Determine the (X, Y) coordinate at the center of the cell enclosing the given text.  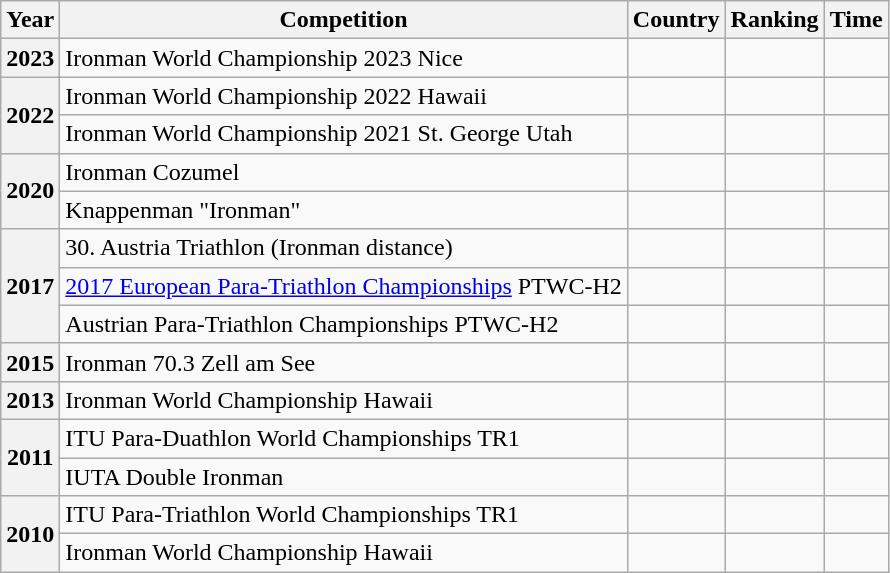
2023 (30, 58)
30. Austria Triathlon (Ironman distance) (344, 248)
Ironman World Championship 2023 Nice (344, 58)
IUTA Double Ironman (344, 477)
Competition (344, 20)
Austrian Para-Triathlon Championships PTWC-H2 (344, 324)
2020 (30, 191)
ITU Para-Triathlon World Championships TR1 (344, 515)
2015 (30, 362)
2013 (30, 400)
2022 (30, 115)
Ironman Cozumel (344, 172)
Knappenman "Ironman" (344, 210)
2010 (30, 534)
Ranking (774, 20)
Ironman World Championship 2022 Hawaii (344, 96)
Ironman World Championship 2021 St. George Utah (344, 134)
Ironman 70.3 Zell am See (344, 362)
ITU Para-Duathlon World Championships TR1 (344, 438)
2011 (30, 457)
Time (856, 20)
2017 (30, 286)
Year (30, 20)
Country (676, 20)
2017 European Para-Triathlon Championships PTWC-H2 (344, 286)
